Extract the [x, y] coordinate from the center of the cell holding the provided text.  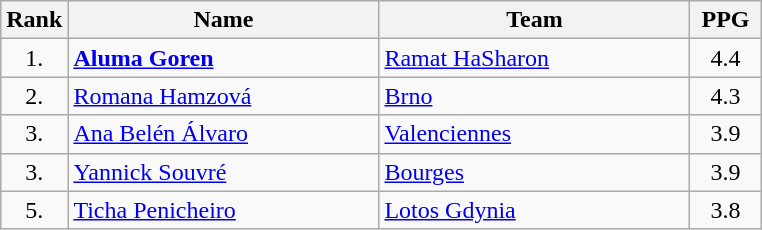
Valenciennes [534, 134]
1. [34, 58]
Yannick Souvré [224, 172]
Rank [34, 20]
Team [534, 20]
Bourges [534, 172]
Aluma Goren [224, 58]
3.8 [726, 210]
PPG [726, 20]
Ana Belén Álvaro [224, 134]
5. [34, 210]
Name [224, 20]
Ticha Penicheiro [224, 210]
Romana Hamzová [224, 96]
Ramat HaSharon [534, 58]
Brno [534, 96]
4.3 [726, 96]
2. [34, 96]
Lotos Gdynia [534, 210]
4.4 [726, 58]
